Return (x, y) of the center of cell containing provided text 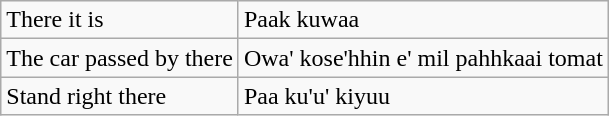
Stand right there (120, 96)
Paa ku'u' kiyuu (423, 96)
The car passed by there (120, 58)
There it is (120, 20)
Paak kuwaa (423, 20)
Owa' kose'hhin e' mil pahhkaai tomat (423, 58)
